Provide the (x, y) coordinate of the cell's center where the given text is located.  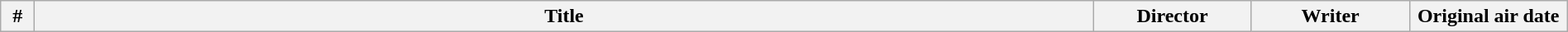
# (18, 16)
Original air date (1489, 16)
Director (1173, 16)
Title (564, 16)
Writer (1330, 16)
